From the cell containing the given text, extract its center point as [X, Y] coordinate. 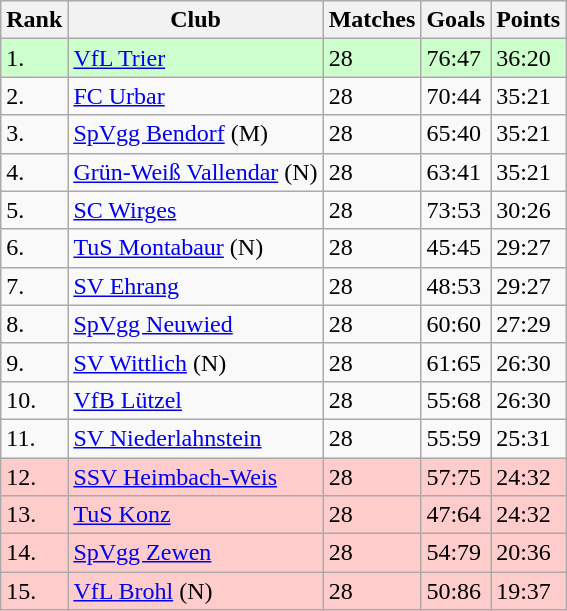
11. [34, 438]
SpVgg Bendorf (M) [196, 134]
50:86 [456, 591]
14. [34, 553]
SSV Heimbach-Weis [196, 477]
VfL Trier [196, 58]
VfL Brohl (N) [196, 591]
27:29 [528, 324]
SpVgg Zewen [196, 553]
48:53 [456, 286]
63:41 [456, 172]
60:60 [456, 324]
13. [34, 515]
30:26 [528, 210]
76:47 [456, 58]
Goals [456, 20]
Grün-Weiß Vallendar (N) [196, 172]
15. [34, 591]
45:45 [456, 248]
Rank [34, 20]
Matches [372, 20]
1. [34, 58]
2. [34, 96]
4. [34, 172]
SV Niederlahnstein [196, 438]
57:75 [456, 477]
55:59 [456, 438]
65:40 [456, 134]
Points [528, 20]
6. [34, 248]
FC Urbar [196, 96]
Club [196, 20]
VfB Lützel [196, 400]
54:79 [456, 553]
55:68 [456, 400]
SpVgg Neuwied [196, 324]
SV Wittlich (N) [196, 362]
36:20 [528, 58]
TuS Konz [196, 515]
47:64 [456, 515]
73:53 [456, 210]
70:44 [456, 96]
SV Ehrang [196, 286]
7. [34, 286]
9. [34, 362]
8. [34, 324]
5. [34, 210]
19:37 [528, 591]
TuS Montabaur (N) [196, 248]
61:65 [456, 362]
3. [34, 134]
25:31 [528, 438]
12. [34, 477]
20:36 [528, 553]
10. [34, 400]
SC Wirges [196, 210]
